Identify which cell holds the provided text, then report its (x, y) central coordinate. 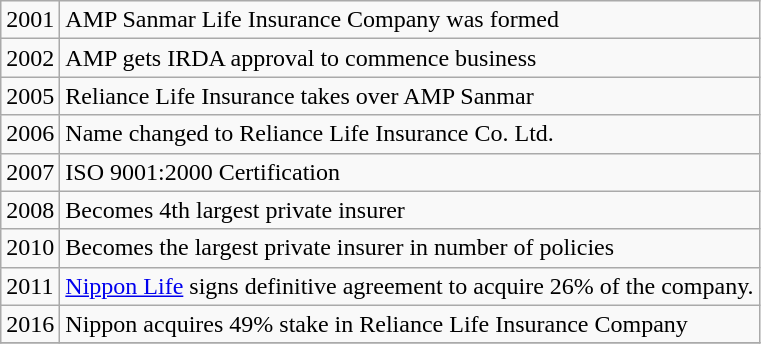
Becomes 4th largest private insurer (410, 210)
2016 (30, 324)
2002 (30, 58)
2010 (30, 248)
AMP gets IRDA approval to commence business (410, 58)
Becomes the largest private insurer in number of policies (410, 248)
ISO 9001:2000 Certification (410, 172)
2011 (30, 286)
2001 (30, 20)
Name changed to Reliance Life Insurance Co. Ltd. (410, 134)
AMP Sanmar Life Insurance Company was formed (410, 20)
Nippon acquires 49% stake in Reliance Life Insurance Company (410, 324)
2007 (30, 172)
2006 (30, 134)
Nippon Life signs definitive agreement to acquire 26% of the company. (410, 286)
2005 (30, 96)
2008 (30, 210)
Reliance Life Insurance takes over AMP Sanmar (410, 96)
